Return the [X, Y] coordinate for the center point of the cell that contains the specified text.  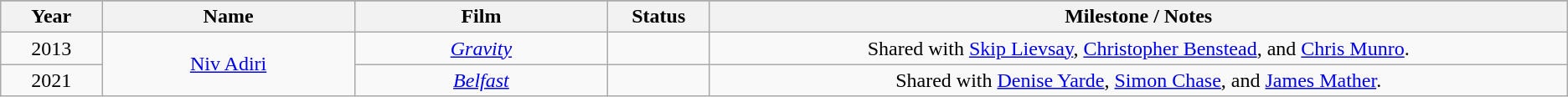
Niv Adiri [229, 64]
Gravity [481, 48]
Belfast [481, 80]
Milestone / Notes [1138, 17]
Film [481, 17]
Shared with Skip Lievsay, Christopher Benstead, and Chris Munro. [1138, 48]
2021 [52, 80]
Name [229, 17]
Shared with Denise Yarde, Simon Chase, and James Mather. [1138, 80]
Status [658, 17]
Year [52, 17]
2013 [52, 48]
